Provide the (x, y) coordinate of the cell's center where the given text is located.  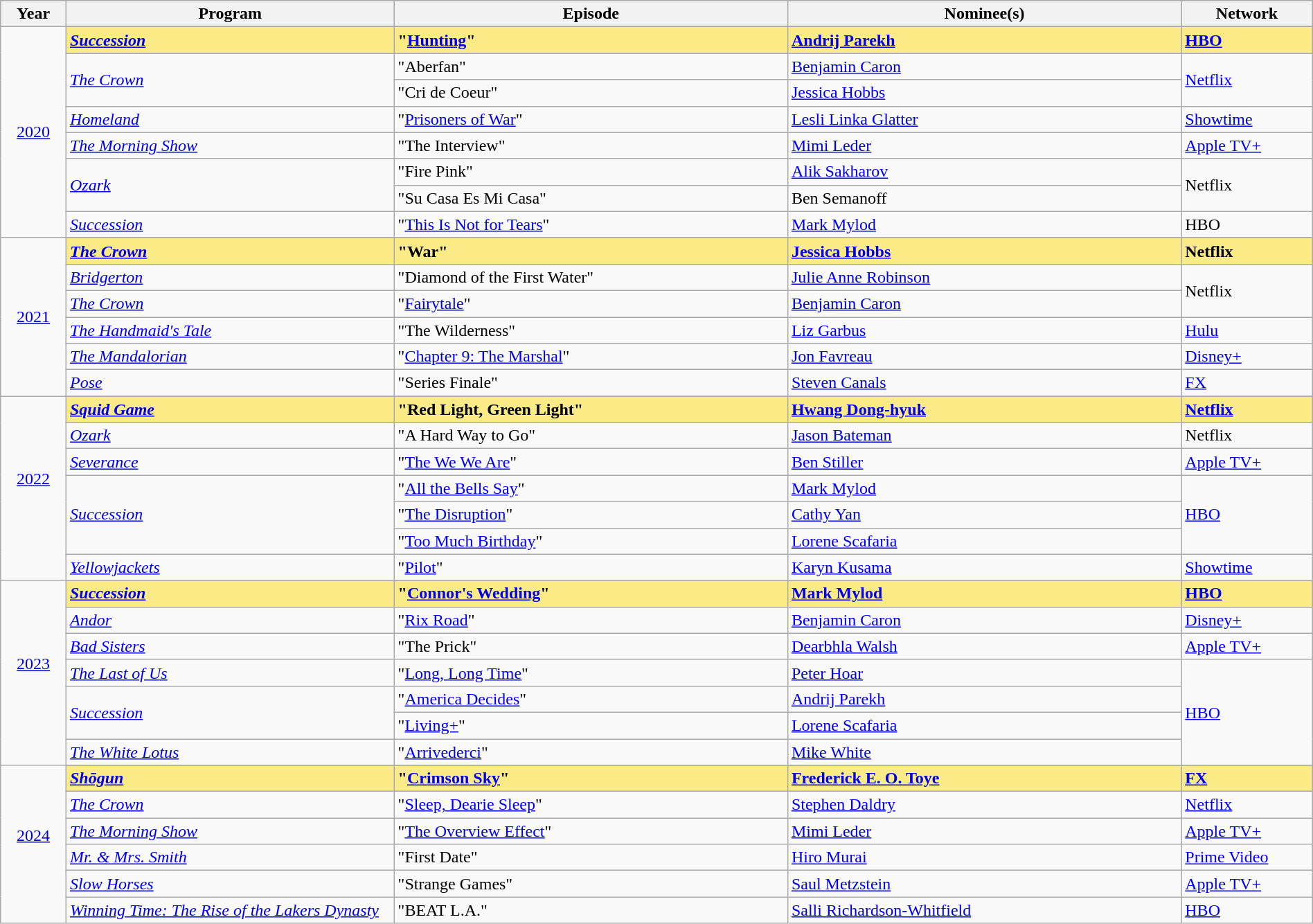
"Aberfan" (591, 66)
Mr. & Mrs. Smith (230, 858)
Alik Sakharov (984, 172)
"The Disruption" (591, 515)
"All the Bells Say" (591, 488)
Cathy Yan (984, 515)
Squid Game (230, 409)
"Pilot" (591, 567)
"Red Light, Green Light" (591, 409)
Andor (230, 620)
The Last of Us (230, 673)
Severance (230, 462)
Bridgerton (230, 277)
Episode (591, 14)
Homeland (230, 119)
The White Lotus (230, 752)
"This Is Not for Tears" (591, 224)
Stephen Daldry (984, 805)
Nominee(s) (984, 14)
Year (33, 14)
Jason Bateman (984, 436)
Steven Canals (984, 383)
Dearbhla Walsh (984, 646)
"First Date" (591, 858)
"Cri de Coeur" (591, 93)
"Living+" (591, 725)
"Chapter 9: The Marshal" (591, 357)
Winning Time: The Rise of the Lakers Dynasty (230, 910)
"Series Finale" (591, 383)
Frederick E. O. Toye (984, 779)
Lesli Linka Glatter (984, 119)
Mike White (984, 752)
"Too Much Birthday" (591, 541)
"The Prick" (591, 646)
2024 (33, 844)
Salli Richardson-Whitfield (984, 910)
Jon Favreau (984, 357)
"A Hard Way to Go" (591, 436)
2020 (33, 132)
Ben Semanoff (984, 198)
"War" (591, 251)
"Long, Long Time" (591, 673)
2022 (33, 488)
Karyn Kusama (984, 567)
"Strange Games" (591, 884)
Saul Metzstein (984, 884)
Bad Sisters (230, 646)
"Su Casa Es Mi Casa" (591, 198)
"Sleep, Dearie Sleep" (591, 805)
Slow Horses (230, 884)
"Crimson Sky" (591, 779)
Julie Anne Robinson (984, 277)
Shōgun (230, 779)
"Connor's Wedding" (591, 594)
Yellowjackets (230, 567)
Hiro Murai (984, 858)
"The We We Are" (591, 462)
"Fire Pink" (591, 172)
"BEAT L.A." (591, 910)
Peter Hoar (984, 673)
"Rix Road" (591, 620)
Pose (230, 383)
2023 (33, 673)
"America Decides" (591, 699)
"The Overview Effect" (591, 831)
"Prisoners of War" (591, 119)
The Handmaid's Tale (230, 330)
Liz Garbus (984, 330)
Hulu (1247, 330)
"Hunting" (591, 40)
2021 (33, 317)
"Fairytale" (591, 303)
Hwang Dong-hyuk (984, 409)
Program (230, 14)
The Mandalorian (230, 357)
"Diamond of the First Water" (591, 277)
"The Interview" (591, 145)
"The Wilderness" (591, 330)
Network (1247, 14)
"Arrivederci" (591, 752)
Ben Stiller (984, 462)
Prime Video (1247, 858)
